Pinpoint the cell where the given text exists, returning its [x, y] midpoint coordinate. 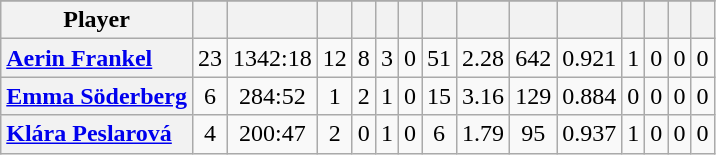
0.937 [590, 134]
23 [210, 58]
0.884 [590, 96]
Emma Söderberg [97, 96]
3.16 [484, 96]
129 [534, 96]
4 [210, 134]
8 [364, 58]
0.921 [590, 58]
1342:18 [273, 58]
Aerin Frankel [97, 58]
95 [534, 134]
2.28 [484, 58]
Klára Peslarová [97, 134]
15 [440, 96]
51 [440, 58]
200:47 [273, 134]
284:52 [273, 96]
642 [534, 58]
3 [386, 58]
Player [97, 20]
1.79 [484, 134]
12 [334, 58]
